Return the (x, y) coordinate for the center point of the cell that contains the specified text.  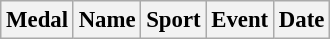
Event (240, 20)
Medal (38, 20)
Sport (174, 20)
Date (301, 20)
Name (107, 20)
